Search for the cell housing the specified text and yield its [X, Y] center coordinate. 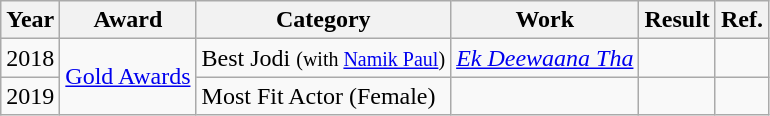
Most Fit Actor (Female) [324, 96]
Best Jodi (with Namik Paul) [324, 58]
Category [324, 20]
Year [30, 20]
Result [677, 20]
Ek Deewaana Tha [545, 58]
2018 [30, 58]
Gold Awards [128, 77]
2019 [30, 96]
Ref. [742, 20]
Award [128, 20]
Work [545, 20]
